Capture the cell that displays the provided text and extract its (X, Y) central coordinate. 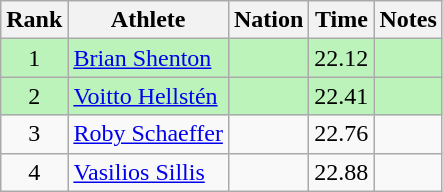
Vasilios Sillis (148, 172)
22.88 (342, 172)
Notes (408, 20)
Roby Schaeffer (148, 134)
Athlete (148, 20)
Brian Shenton (148, 58)
Time (342, 20)
3 (34, 134)
4 (34, 172)
Rank (34, 20)
2 (34, 96)
Voitto Hellstén (148, 96)
1 (34, 58)
22.41 (342, 96)
22.76 (342, 134)
Nation (268, 20)
22.12 (342, 58)
